Scan for the cell matching the given text and deliver its [X, Y] coordinate at center. 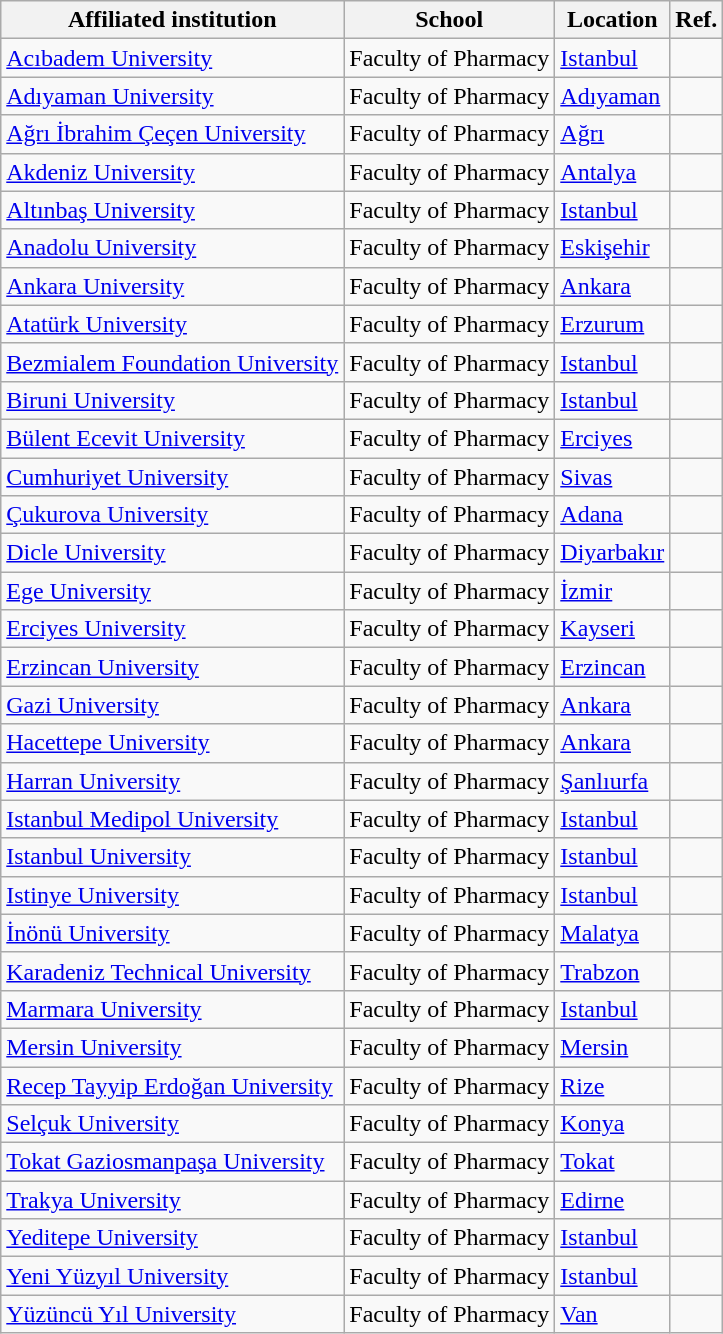
Erzurum [612, 324]
Recep Tayyip Erdoğan University [172, 1085]
Affiliated institution [172, 20]
Diyarbakır [612, 553]
Çukurova University [172, 515]
Erciyes [612, 438]
Rize [612, 1085]
Trabzon [612, 971]
Tokat [612, 1162]
Tokat Gaziosmanpaşa University [172, 1162]
İzmir [612, 591]
Altınbaş University [172, 210]
Adıyaman University [172, 96]
Mersin University [172, 1047]
Kayseri [612, 629]
Selçuk University [172, 1124]
Karadeniz Technical University [172, 971]
İnönü University [172, 933]
Istinye University [172, 895]
Atatürk University [172, 324]
Akdeniz University [172, 172]
Istanbul Medipol University [172, 819]
Şanlıurfa [612, 781]
Ağrı [612, 134]
Location [612, 20]
Konya [612, 1124]
Ref. [696, 20]
Hacettepe University [172, 743]
Van [612, 1314]
Cumhuriyet University [172, 477]
Eskişehir [612, 248]
Istanbul University [172, 857]
Adana [612, 515]
Erzincan [612, 667]
Yeni Yüzyıl University [172, 1276]
Acıbadem University [172, 58]
Marmara University [172, 1009]
Ağrı İbrahim Çeçen University [172, 134]
Dicle University [172, 553]
Antalya [612, 172]
Erciyes University [172, 629]
Trakya University [172, 1200]
Biruni University [172, 400]
Bezmialem Foundation University [172, 362]
Yüzüncü Yıl University [172, 1314]
Ege University [172, 591]
School [450, 20]
Ankara University [172, 286]
Malatya [612, 933]
Bülent Ecevit University [172, 438]
Harran University [172, 781]
Edirne [612, 1200]
Mersin [612, 1047]
Anadolu University [172, 248]
Sivas [612, 477]
Adıyaman [612, 96]
Erzincan University [172, 667]
Gazi University [172, 705]
Yeditepe University [172, 1238]
